Return the (x, y) coordinate for the center point of the cell that contains the specified text.  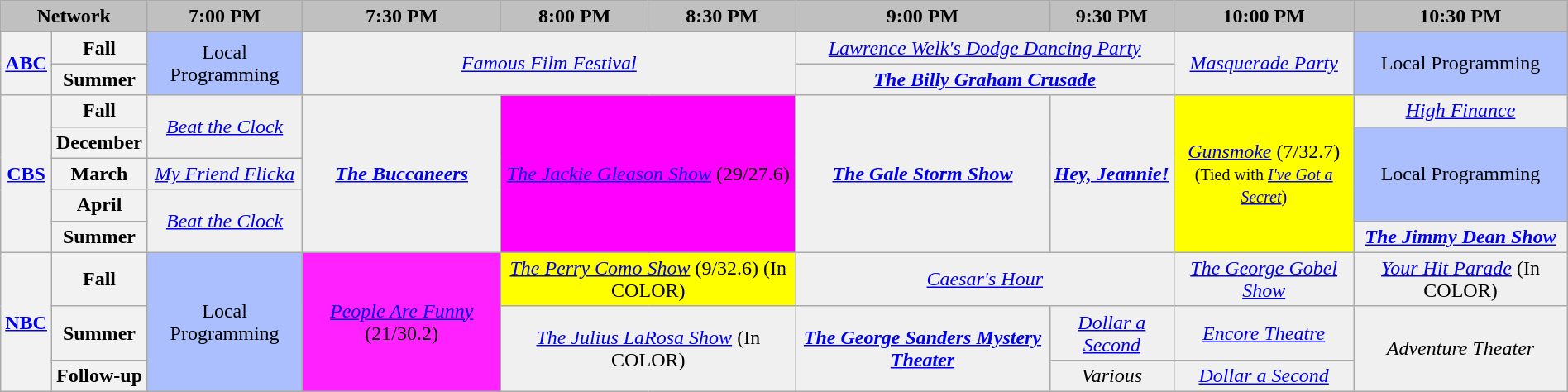
Encore Theatre (1264, 332)
Network (74, 17)
Lawrence Welk's Dodge Dancing Party (985, 48)
High Finance (1460, 111)
Adventure Theater (1460, 349)
December (99, 142)
8:00 PM (575, 17)
10:30 PM (1460, 17)
Your Hit Parade (In COLOR) (1460, 280)
Follow-up (99, 375)
April (99, 205)
Hey, Jeannie! (1111, 174)
The Jackie Gleason Show (29/27.6) (648, 174)
March (99, 174)
Various (1111, 375)
The Perry Como Show (9/32.6) (In COLOR) (648, 280)
9:00 PM (923, 17)
NBC (26, 322)
8:30 PM (722, 17)
9:30 PM (1111, 17)
CBS (26, 174)
Famous Film Festival (549, 64)
10:00 PM (1264, 17)
The Jimmy Dean Show (1460, 237)
My Friend Flicka (225, 174)
The George Gobel Show (1264, 280)
Masquerade Party (1264, 64)
The Julius LaRosa Show (In COLOR) (648, 349)
The Buccaneers (402, 174)
The George Sanders Mystery Theater (923, 349)
The Gale Storm Show (923, 174)
Gunsmoke (7/32.7)(Tied with I've Got a Secret) (1264, 174)
Caesar's Hour (985, 280)
7:00 PM (225, 17)
The Billy Graham Crusade (985, 79)
People Are Funny (21/30.2) (402, 322)
7:30 PM (402, 17)
ABC (26, 64)
